For the text-containing cell, return its midpoint in [x, y] coordinate format. 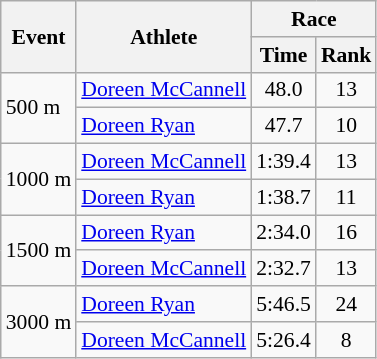
Race [314, 19]
Time [284, 55]
24 [346, 304]
2:32.7 [284, 269]
11 [346, 197]
47.7 [284, 126]
1:39.4 [284, 162]
1500 m [38, 250]
Rank [346, 55]
8 [346, 340]
5:26.4 [284, 340]
1000 m [38, 180]
48.0 [284, 90]
1:38.7 [284, 197]
10 [346, 126]
2:34.0 [284, 233]
3000 m [38, 322]
Event [38, 36]
500 m [38, 108]
Athlete [164, 36]
16 [346, 233]
5:46.5 [284, 304]
